Search for the cell housing the specified text and yield its (X, Y) center coordinate. 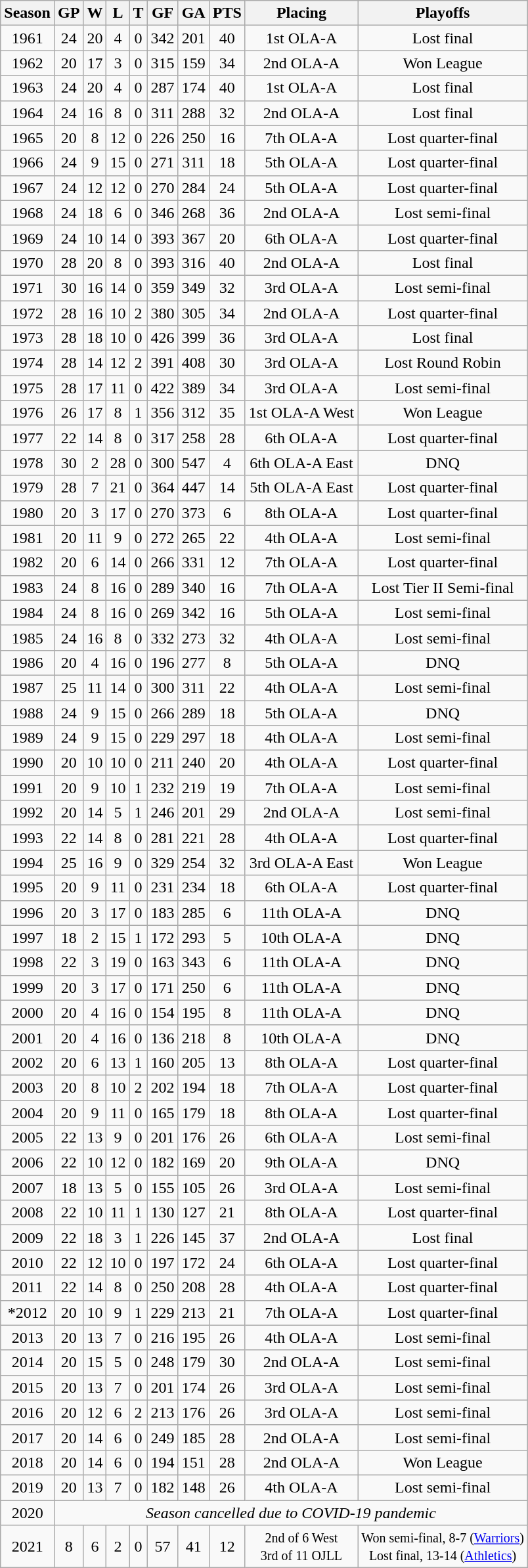
1993 (28, 838)
269 (163, 613)
196 (163, 663)
2008 (28, 1213)
317 (163, 438)
234 (193, 888)
PTS (227, 13)
L (118, 13)
1983 (28, 588)
399 (193, 338)
5th OLA-A East (301, 488)
2011 (28, 1288)
265 (193, 538)
349 (193, 288)
1966 (28, 163)
Playoffs (443, 13)
1987 (28, 687)
380 (163, 313)
305 (193, 313)
130 (163, 1213)
332 (163, 638)
1990 (28, 763)
211 (163, 763)
2015 (28, 1387)
1969 (28, 238)
447 (193, 488)
1996 (28, 913)
155 (163, 1188)
1984 (28, 613)
2014 (28, 1362)
240 (193, 763)
35 (227, 413)
315 (163, 63)
Won semi-final, 8-7 (Warriors)Lost final, 13-14 (Athletics) (443, 1547)
1977 (28, 438)
105 (193, 1188)
2003 (28, 1087)
2nd of 6 West3rd of 11 OJLL (301, 1547)
272 (163, 538)
1992 (28, 813)
2009 (28, 1238)
1979 (28, 488)
391 (163, 363)
3rd OLA-A East (301, 863)
288 (193, 113)
183 (163, 913)
297 (193, 738)
232 (163, 788)
218 (193, 1037)
6th OLA-A East (301, 463)
197 (163, 1263)
359 (163, 288)
1985 (28, 638)
185 (193, 1437)
T (138, 13)
151 (193, 1462)
37 (227, 1238)
249 (163, 1437)
41 (193, 1547)
221 (193, 838)
268 (193, 213)
1978 (28, 463)
343 (193, 963)
258 (193, 438)
2021 (28, 1547)
160 (163, 1062)
1995 (28, 888)
373 (193, 513)
1975 (28, 388)
W (95, 13)
1998 (28, 963)
165 (163, 1113)
246 (163, 813)
329 (163, 863)
340 (193, 588)
1963 (28, 88)
1968 (28, 213)
GP (68, 13)
281 (163, 838)
1986 (28, 663)
346 (163, 213)
1961 (28, 38)
202 (163, 1087)
254 (193, 863)
1971 (28, 288)
2016 (28, 1412)
367 (193, 238)
1973 (28, 338)
1988 (28, 712)
2019 (28, 1487)
GF (163, 13)
205 (193, 1062)
208 (193, 1288)
2010 (28, 1263)
1976 (28, 413)
2007 (28, 1188)
356 (163, 413)
1982 (28, 563)
2017 (28, 1437)
408 (193, 363)
*2012 (28, 1313)
Season (28, 13)
312 (193, 413)
1994 (28, 863)
1965 (28, 138)
Lost Tier II Semi-final (443, 588)
389 (193, 388)
1st OLA-A West (301, 413)
136 (163, 1037)
1964 (28, 113)
426 (163, 338)
547 (193, 463)
9th OLA-A (301, 1163)
57 (163, 1547)
159 (193, 63)
271 (163, 163)
1967 (28, 188)
2006 (28, 1163)
277 (193, 663)
Placing (301, 13)
422 (163, 388)
273 (193, 638)
2002 (28, 1062)
316 (193, 263)
29 (227, 813)
1980 (28, 513)
364 (163, 488)
145 (193, 1238)
127 (193, 1213)
285 (193, 913)
169 (193, 1163)
1970 (28, 263)
2001 (28, 1037)
2004 (28, 1113)
216 (163, 1338)
287 (163, 88)
2000 (28, 1013)
163 (163, 963)
219 (193, 788)
1981 (28, 538)
1962 (28, 63)
248 (163, 1362)
148 (193, 1487)
2013 (28, 1338)
293 (193, 938)
Lost Round Robin (443, 363)
154 (163, 1013)
331 (193, 563)
2020 (28, 1512)
GA (193, 13)
2018 (28, 1462)
1997 (28, 938)
1991 (28, 788)
1999 (28, 988)
1974 (28, 363)
284 (193, 188)
2005 (28, 1138)
Season cancelled due to COVID-19 pandemic (290, 1512)
1989 (28, 738)
231 (163, 888)
171 (163, 988)
1972 (28, 313)
